Search for the cell housing the specified text and yield its (x, y) center coordinate. 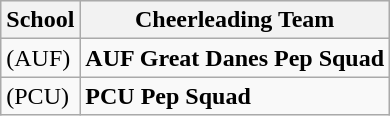
PCU Pep Squad (235, 96)
AUF Great Danes Pep Squad (235, 58)
School (40, 20)
Cheerleading Team (235, 20)
(PCU) (40, 96)
(AUF) (40, 58)
